Capture the cell that displays the provided text and extract its (X, Y) central coordinate. 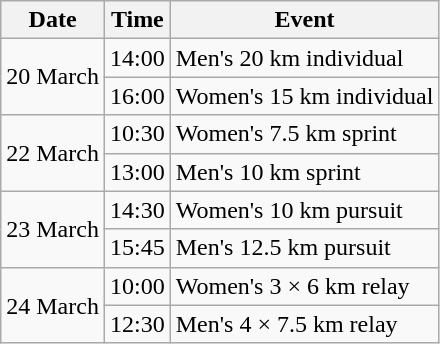
23 March (53, 229)
13:00 (137, 172)
Men's 20 km individual (304, 58)
Women's 3 × 6 km relay (304, 286)
Time (137, 20)
24 March (53, 305)
10:30 (137, 134)
Women's 10 km pursuit (304, 210)
Date (53, 20)
14:00 (137, 58)
22 March (53, 153)
Men's 4 × 7.5 km relay (304, 324)
16:00 (137, 96)
14:30 (137, 210)
10:00 (137, 286)
Event (304, 20)
20 March (53, 77)
Men's 10 km sprint (304, 172)
Men's 12.5 km pursuit (304, 248)
12:30 (137, 324)
Women's 15 km individual (304, 96)
Women's 7.5 km sprint (304, 134)
15:45 (137, 248)
